Return [x, y] of the center of cell containing provided text 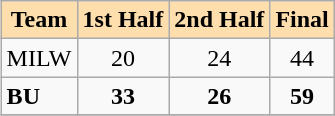
59 [302, 96]
2nd Half [220, 20]
20 [123, 58]
26 [220, 96]
Team [39, 20]
BU [39, 96]
24 [220, 58]
Final [302, 20]
1st Half [123, 20]
44 [302, 58]
33 [123, 96]
MILW [39, 58]
